Extract the [X, Y] coordinate from the center of the cell holding the provided text.  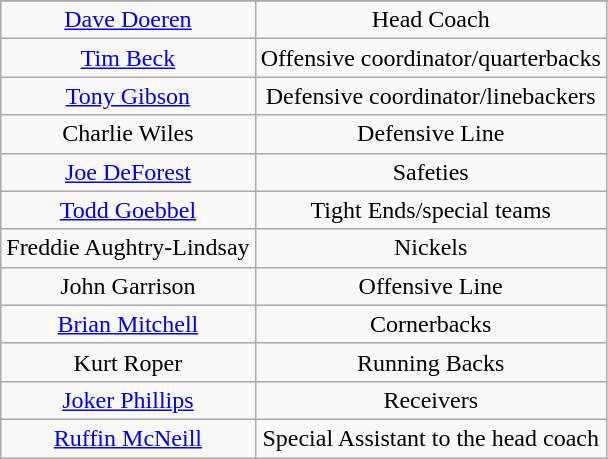
Safeties [430, 172]
Joe DeForest [128, 172]
Offensive Line [430, 286]
Dave Doeren [128, 20]
Cornerbacks [430, 324]
Charlie Wiles [128, 134]
Defensive coordinator/linebackers [430, 96]
Head Coach [430, 20]
Kurt Roper [128, 362]
Special Assistant to the head coach [430, 438]
Tim Beck [128, 58]
Tony Gibson [128, 96]
Defensive Line [430, 134]
Todd Goebbel [128, 210]
Ruffin McNeill [128, 438]
Freddie Aughtry-Lindsay [128, 248]
Offensive coordinator/quarterbacks [430, 58]
Tight Ends/special teams [430, 210]
Brian Mitchell [128, 324]
John Garrison [128, 286]
Nickels [430, 248]
Joker Phillips [128, 400]
Running Backs [430, 362]
Receivers [430, 400]
